Provide the (X, Y) coordinate of the cell's center where the given text is located.  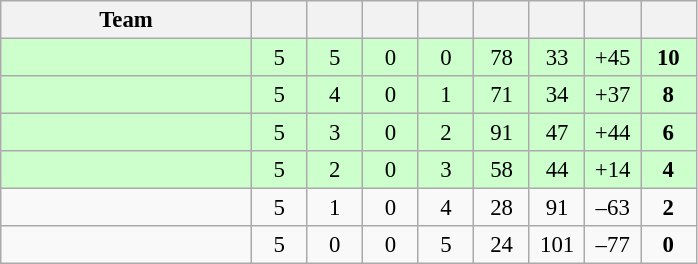
34 (557, 95)
Team (126, 20)
+44 (613, 133)
6 (668, 133)
58 (502, 170)
+14 (613, 170)
101 (557, 245)
33 (557, 58)
+45 (613, 58)
78 (502, 58)
8 (668, 95)
24 (502, 245)
+37 (613, 95)
47 (557, 133)
–77 (613, 245)
71 (502, 95)
44 (557, 170)
10 (668, 58)
–63 (613, 208)
28 (502, 208)
